Identify which cell holds the provided text, then report its (x, y) central coordinate. 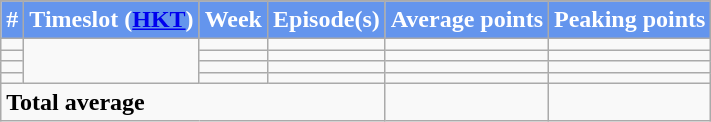
Average points (466, 20)
Peaking points (630, 20)
Total average (193, 102)
Timeslot (HKT) (112, 20)
# (12, 20)
Week (233, 20)
Episode(s) (326, 20)
